Find where the given text appears and provide that cell's center as (X, Y) coordinate. 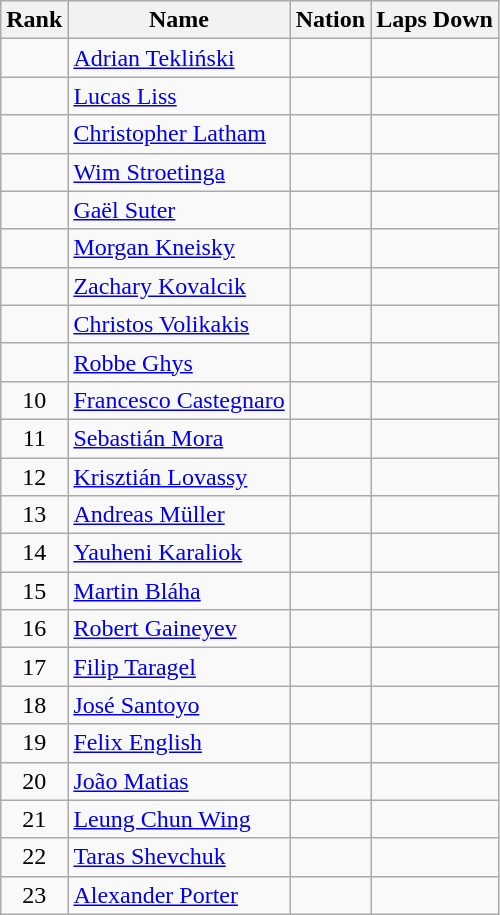
Zachary Kovalcik (179, 286)
Andreas Müller (179, 515)
13 (34, 515)
18 (34, 705)
Felix English (179, 743)
Taras Shevchuk (179, 857)
Rank (34, 20)
17 (34, 667)
Alexander Porter (179, 895)
Adrian Tekliński (179, 58)
Wim Stroetinga (179, 172)
Nation (330, 20)
Filip Taragel (179, 667)
Gaël Suter (179, 210)
Leung Chun Wing (179, 819)
10 (34, 400)
Name (179, 20)
João Matias (179, 781)
Krisztián Lovassy (179, 477)
16 (34, 629)
Martin Bláha (179, 591)
15 (34, 591)
Robbe Ghys (179, 362)
Sebastián Mora (179, 438)
14 (34, 553)
Morgan Kneisky (179, 248)
21 (34, 819)
22 (34, 857)
Christos Volikakis (179, 324)
Christopher Latham (179, 134)
11 (34, 438)
19 (34, 743)
20 (34, 781)
Francesco Castegnaro (179, 400)
Yauheni Karaliok (179, 553)
23 (34, 895)
12 (34, 477)
Lucas Liss (179, 96)
José Santoyo (179, 705)
Robert Gaineyev (179, 629)
Laps Down (435, 20)
